Pinpoint the cell where the given text exists, returning its [X, Y] midpoint coordinate. 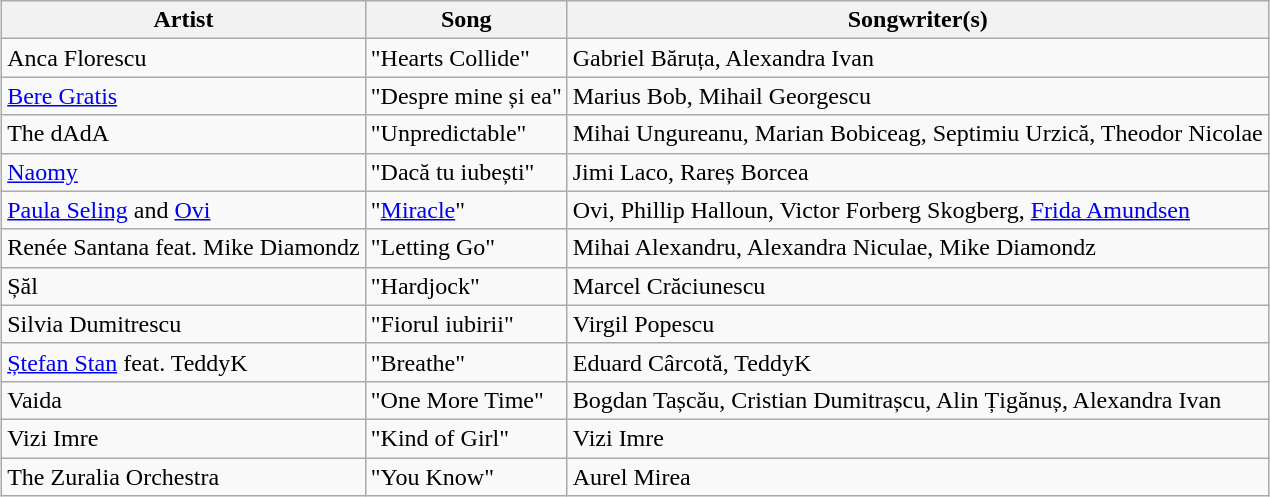
Marcel Crăciunescu [918, 286]
"Letting Go" [466, 248]
Bogdan Tașcău, Cristian Dumitrașcu, Alin Țigănuș, Alexandra Ivan [918, 400]
Song [466, 20]
Bere Gratis [184, 96]
The dAdA [184, 134]
Ștefan Stan feat. TeddyK [184, 362]
Marius Bob, Mihail Georgescu [918, 96]
"Unpredictable" [466, 134]
Anca Florescu [184, 58]
Ovi, Phillip Halloun, Victor Forberg Skogberg, Frida Amundsen [918, 210]
Virgil Popescu [918, 324]
"Dacă tu iubești" [466, 172]
Jimi Laco, Rareș Borcea [918, 172]
Vaida [184, 400]
The Zuralia Orchestra [184, 477]
Silvia Dumitrescu [184, 324]
"One More Time" [466, 400]
Eduard Cârcotă, TeddyK [918, 362]
Mihai Alexandru, Alexandra Niculae, Mike Diamondz [918, 248]
Șăl [184, 286]
"Hearts Collide" [466, 58]
"Fiorul iubirii" [466, 324]
"Breathe" [466, 362]
"Kind of Girl" [466, 438]
Naomy [184, 172]
Artist [184, 20]
Gabriel Băruța, Alexandra Ivan [918, 58]
"Miracle" [466, 210]
Songwriter(s) [918, 20]
Aurel Mirea [918, 477]
Renée Santana feat. Mike Diamondz [184, 248]
"Despre mine și ea" [466, 96]
"You Know" [466, 477]
Mihai Ungureanu, Marian Bobiceag, Septimiu Urzică, Theodor Nicolae [918, 134]
Paula Seling and Ovi [184, 210]
"Hardjock" [466, 286]
